Scan for the cell matching the given text and deliver its [x, y] coordinate at center. 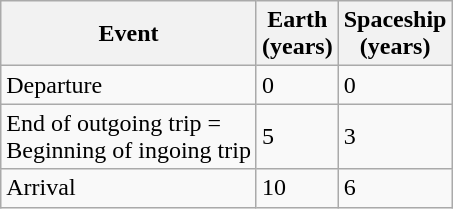
Arrival [129, 188]
6 [395, 188]
Spaceship(years) [395, 34]
Event [129, 34]
Departure [129, 85]
5 [297, 136]
10 [297, 188]
End of outgoing trip =Beginning of ingoing trip [129, 136]
Earth(years) [297, 34]
3 [395, 136]
